Pinpoint the cell where the given text exists, returning its [X, Y] midpoint coordinate. 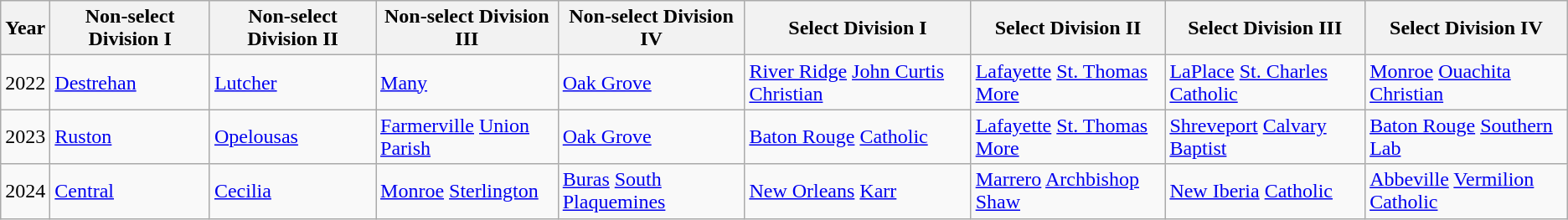
Select Division IV [1467, 28]
Year [25, 28]
Non-select Division IV [652, 28]
Abbeville Vermilion Catholic [1467, 191]
Shreveport Calvary Baptist [1265, 137]
Lutcher [292, 82]
Farmerville Union Parish [467, 137]
Baton Rouge Catholic [858, 137]
New Iberia Catholic [1265, 191]
Non-select Division I [131, 28]
Monroe Sterlington [467, 191]
Buras South Plaquemines [652, 191]
Select Division II [1068, 28]
Many [467, 82]
Marrero Archbishop Shaw [1068, 191]
Central [131, 191]
Opelousas [292, 137]
Ruston [131, 137]
2022 [25, 82]
Non-select Division II [292, 28]
Select Division III [1265, 28]
River Ridge John Curtis Christian [858, 82]
Monroe Ouachita Christian [1467, 82]
2024 [25, 191]
2023 [25, 137]
New Orleans Karr [858, 191]
Select Division I [858, 28]
Cecilia [292, 191]
LaPlace St. Charles Catholic [1265, 82]
Baton Rouge Southern Lab [1467, 137]
Destrehan [131, 82]
Non-select Division III [467, 28]
